Determine the (X, Y) coordinate at the center of the cell enclosing the given text.  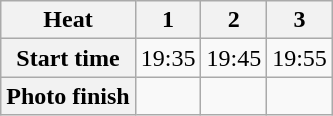
1 (168, 20)
19:55 (300, 58)
19:45 (234, 58)
Heat (68, 20)
2 (234, 20)
Start time (68, 58)
19:35 (168, 58)
3 (300, 20)
Photo finish (68, 96)
